Identify which cell holds the provided text, then report its [X, Y] central coordinate. 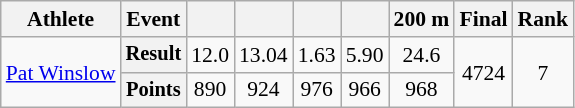
1.63 [317, 55]
Points [154, 90]
Pat Winslow [61, 72]
200 m [422, 19]
Final [483, 19]
12.0 [210, 55]
Event [154, 19]
966 [365, 90]
24.6 [422, 55]
13.04 [264, 55]
4724 [483, 72]
Rank [544, 19]
976 [317, 90]
924 [264, 90]
Athlete [61, 19]
890 [210, 90]
Result [154, 55]
7 [544, 72]
968 [422, 90]
5.90 [365, 55]
